Detect which cell encompasses the target text, then output its [X, Y] center coordinate. 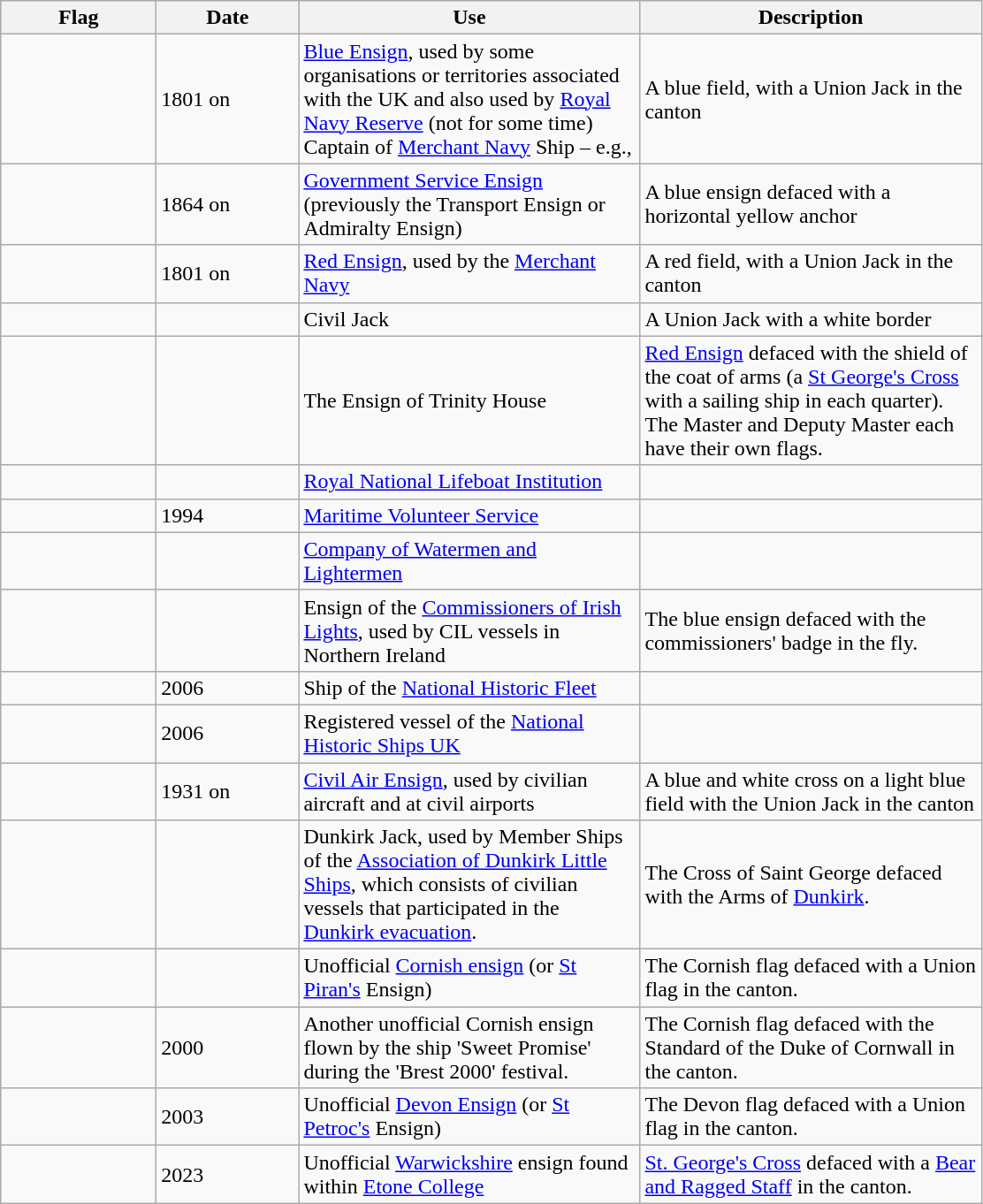
1864 on [228, 204]
Flag [79, 18]
Ship of the National Historic Fleet [469, 688]
Unofficial Warwickshire ensign found within Etone College [469, 1174]
1931 on [228, 790]
Civil Air Ensign, used by civilian aircraft and at civil airports [469, 790]
Maritime Volunteer Service [469, 515]
A blue field, with a Union Jack in the canton [811, 99]
Another unofficial Cornish ensign flown by the ship 'Sweet Promise' during the 'Brest 2000' festival. [469, 1048]
The Cornish flag defaced with a Union flag in the canton. [811, 978]
The Ensign of Trinity House [469, 400]
The Cross of Saint George defaced with the Arms of Dunkirk. [811, 885]
A Union Jack with a white border [811, 319]
Red Ensign, used by the Merchant Navy [469, 274]
Description [811, 18]
The Cornish flag defaced with the Standard of the Duke of Cornwall in the canton. [811, 1048]
2000 [228, 1048]
1994 [228, 515]
A red field, with a Union Jack in the canton [811, 274]
Unofficial Cornish ensign (or St Piran's Ensign) [469, 978]
Government Service Ensign (previously the Transport Ensign or Admiralty Ensign) [469, 204]
Ensign of the Commissioners of Irish Lights, used by CIL vessels in Northern Ireland [469, 630]
Date [228, 18]
St. George's Cross defaced with a Bear and Ragged Staff in the canton. [811, 1174]
2003 [228, 1117]
Use [469, 18]
Company of Watermen and Lightermen [469, 560]
2023 [228, 1174]
Registered vessel of the National Historic Ships UK [469, 734]
A blue ensign defaced with a horizontal yellow anchor [811, 204]
Civil Jack [469, 319]
A blue and white cross on a light blue field with the Union Jack in the canton [811, 790]
The blue ensign defaced with the commissioners' badge in the fly. [811, 630]
Unofficial Devon Ensign (or St Petroc's Ensign) [469, 1117]
The Devon flag defaced with a Union flag in the canton. [811, 1117]
Royal National Lifeboat Institution [469, 482]
